Provide the (X, Y) coordinate of the cell's center where the given text is located.  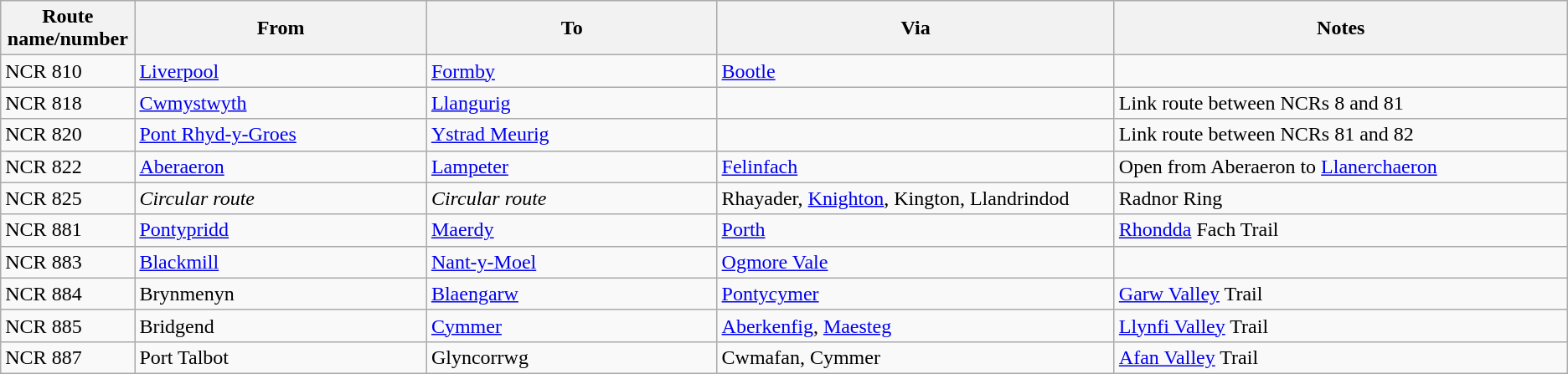
Aberaeron (281, 167)
Route name/number (68, 28)
Bridgend (281, 325)
Blaengarw (571, 294)
NCR 881 (68, 230)
NCR 883 (68, 262)
Pont Rhyd-y-Groes (281, 135)
Ogmore Vale (916, 262)
NCR 810 (68, 71)
Afan Valley Trail (1340, 357)
Llangurig (571, 103)
Lampeter (571, 167)
Notes (1340, 28)
Cymmer (571, 325)
From (281, 28)
Cwmafan, Cymmer (916, 357)
Blackmill (281, 262)
NCR 887 (68, 357)
NCR 884 (68, 294)
Open from Aberaeron to Llanerchaeron (1340, 167)
Pontypridd (281, 230)
NCR 822 (68, 167)
Rhayader, Knighton, Kington, Llandrindod (916, 198)
Formby (571, 71)
Maerdy (571, 230)
NCR 818 (68, 103)
Rhondda Fach Trail (1340, 230)
NCR 825 (68, 198)
Llynfi Valley Trail (1340, 325)
To (571, 28)
NCR 820 (68, 135)
Pontycymer (916, 294)
Cwmystwyth (281, 103)
Felinfach (916, 167)
NCR 885 (68, 325)
Link route between NCRs 81 and 82 (1340, 135)
Ystrad Meurig (571, 135)
Nant-y-Moel (571, 262)
Link route between NCRs 8 and 81 (1340, 103)
Via (916, 28)
Bootle (916, 71)
Port Talbot (281, 357)
Radnor Ring (1340, 198)
Garw Valley Trail (1340, 294)
Porth (916, 230)
Aberkenfig, Maesteg (916, 325)
Liverpool (281, 71)
Brynmenyn (281, 294)
Glyncorrwg (571, 357)
